Return the [x, y] coordinate for the center point of the cell that contains the specified text.  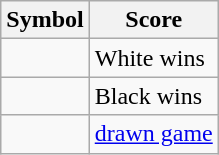
Score [154, 20]
drawn game [154, 134]
White wins [154, 58]
Symbol [45, 20]
Black wins [154, 96]
